Detect which cell encompasses the target text, then output its (X, Y) center coordinate. 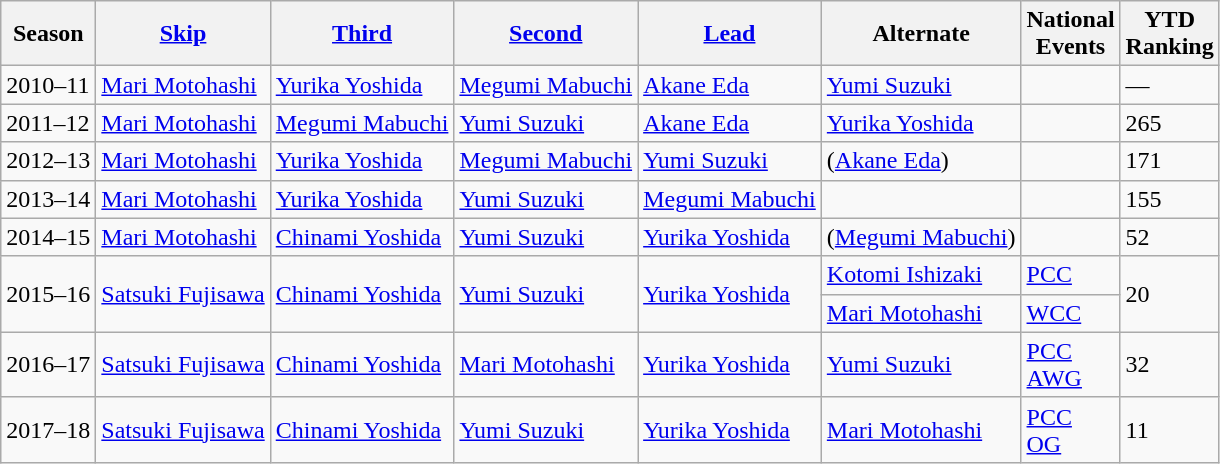
171 (1170, 161)
PCC (1070, 275)
Kotomi Ishizaki (921, 275)
2017–18 (48, 430)
32 (1170, 364)
2012–13 (48, 161)
Third (362, 34)
PCCOG (1070, 430)
155 (1170, 199)
Alternate (921, 34)
265 (1170, 123)
(Megumi Mabuchi) (921, 237)
Skip (183, 34)
11 (1170, 430)
Second (546, 34)
(Akane Eda) (921, 161)
Lead (730, 34)
2016–17 (48, 364)
NationalEvents (1070, 34)
2014–15 (48, 237)
Season (48, 34)
52 (1170, 237)
2013–14 (48, 199)
YTDRanking (1170, 34)
— (1170, 85)
2015–16 (48, 294)
2010–11 (48, 85)
PCCAWG (1070, 364)
20 (1170, 294)
WCC (1070, 313)
2011–12 (48, 123)
